Detect which cell encompasses the target text, then output its [x, y] center coordinate. 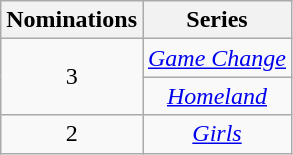
2 [72, 134]
Girls [216, 134]
3 [72, 77]
Nominations [72, 20]
Game Change [216, 58]
Series [216, 20]
Homeland [216, 96]
